Capture the cell that displays the provided text and extract its [X, Y] central coordinate. 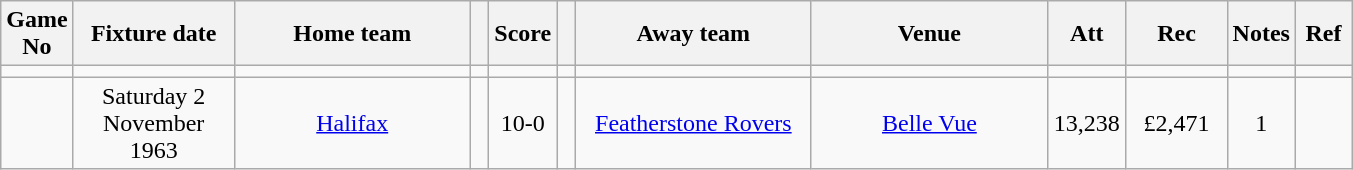
Belle Vue [929, 123]
Venue [929, 34]
1 [1261, 123]
Fixture date [154, 34]
Featherstone Rovers [693, 123]
13,238 [1086, 123]
Score [523, 34]
£2,471 [1176, 123]
Halifax [352, 123]
Rec [1176, 34]
Game No [37, 34]
Ref [1323, 34]
Away team [693, 34]
Home team [352, 34]
Att [1086, 34]
Notes [1261, 34]
Saturday 2 November 1963 [154, 123]
10-0 [523, 123]
